Provide the (x, y) coordinate of the cell's center where the given text is located.  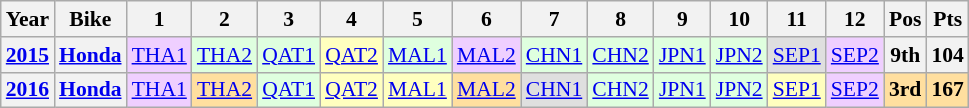
Pts (948, 19)
9th (906, 55)
7 (554, 19)
10 (740, 19)
8 (620, 19)
11 (797, 19)
104 (948, 55)
Pos (906, 19)
4 (352, 19)
Bike (90, 19)
6 (486, 19)
2016 (28, 90)
9 (682, 19)
167 (948, 90)
12 (855, 19)
2015 (28, 55)
3 (288, 19)
Year (28, 19)
2 (224, 19)
3rd (906, 90)
5 (418, 19)
1 (160, 19)
